Determine the [X, Y] coordinate at the center of the cell enclosing the given text.  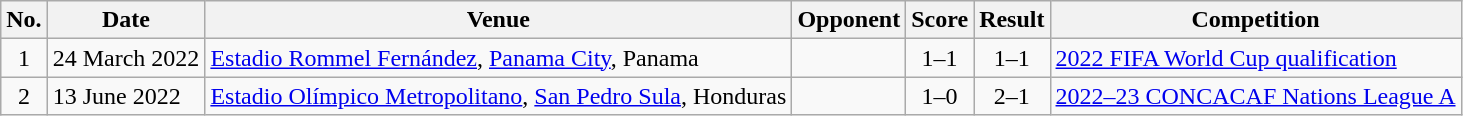
Competition [1256, 20]
Opponent [849, 20]
Date [126, 20]
Result [1012, 20]
24 March 2022 [126, 58]
Score [940, 20]
2 [24, 96]
Venue [498, 20]
Estadio Rommel Fernández, Panama City, Panama [498, 58]
Estadio Olímpico Metropolitano, San Pedro Sula, Honduras [498, 96]
2022 FIFA World Cup qualification [1256, 58]
2022–23 CONCACAF Nations League A [1256, 96]
2–1 [1012, 96]
13 June 2022 [126, 96]
1 [24, 58]
No. [24, 20]
1–0 [940, 96]
